For the text-containing cell, return its midpoint in [x, y] coordinate format. 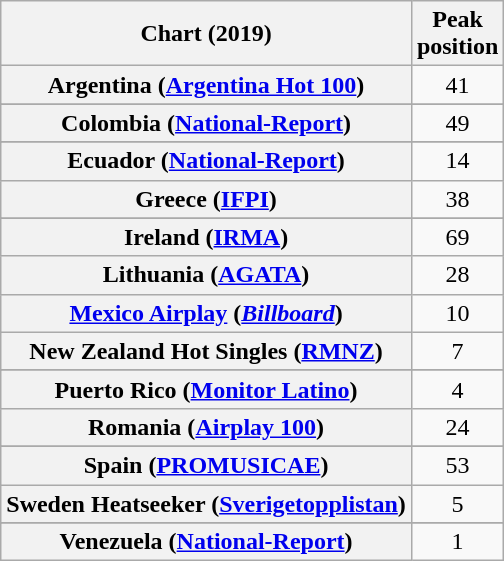
38 [457, 199]
Lithuania (AGATA) [206, 275]
53 [457, 465]
7 [457, 351]
24 [457, 427]
Argentina (Argentina Hot 100) [206, 85]
Romania (Airplay 100) [206, 427]
Ecuador (National-Report) [206, 161]
69 [457, 237]
5 [457, 503]
Chart (2019) [206, 34]
Venezuela (National-Report) [206, 542]
Spain (PROMUSICAE) [206, 465]
Greece (IFPI) [206, 199]
Sweden Heatseeker (Sverigetopplistan) [206, 503]
10 [457, 313]
Ireland (IRMA) [206, 237]
4 [457, 389]
1 [457, 542]
New Zealand Hot Singles (RMNZ) [206, 351]
28 [457, 275]
49 [457, 123]
Colombia (National-Report) [206, 123]
Peakposition [457, 34]
14 [457, 161]
Mexico Airplay (Billboard) [206, 313]
Puerto Rico (Monitor Latino) [206, 389]
41 [457, 85]
